Determine the [X, Y] coordinate at the center of the cell enclosing the given text.  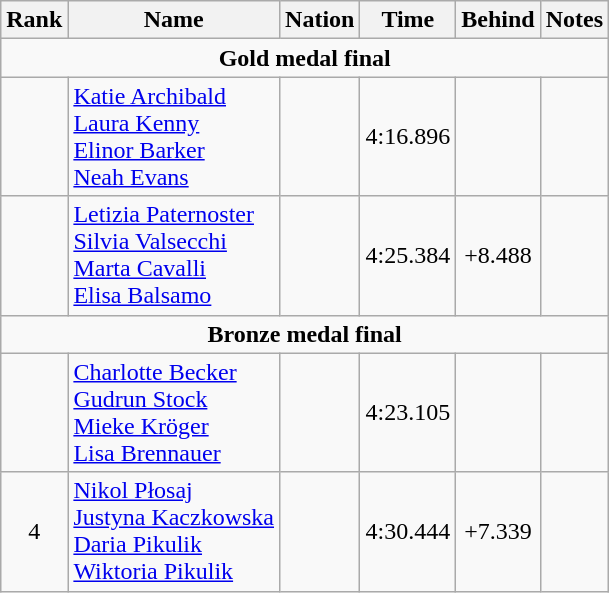
4:23.105 [408, 412]
Letizia PaternosterSilvia ValsecchiMarta CavalliElisa Balsamo [174, 256]
Gold medal final [305, 58]
+8.488 [498, 256]
Nation [320, 20]
Name [174, 20]
4:16.896 [408, 136]
Rank [34, 20]
Time [408, 20]
Charlotte BeckerGudrun StockMieke KrögerLisa Brennauer [174, 412]
+7.339 [498, 532]
Bronze medal final [305, 334]
4:30.444 [408, 532]
4 [34, 532]
Nikol PłosajJustyna KaczkowskaDaria PikulikWiktoria Pikulik [174, 532]
Katie ArchibaldLaura KennyElinor BarkerNeah Evans [174, 136]
Behind [498, 20]
Notes [574, 20]
4:25.384 [408, 256]
